Extract the [x, y] coordinate from the center of the cell holding the provided text.  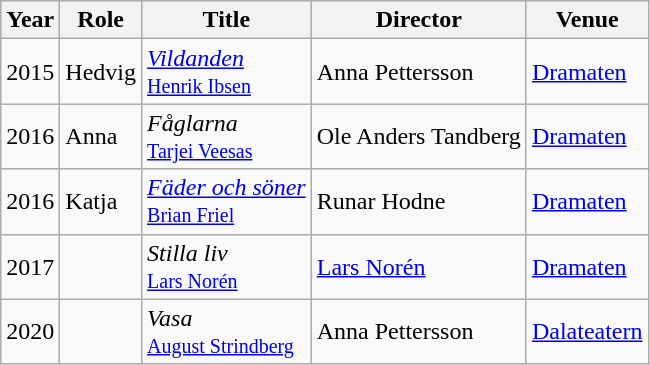
Stilla liv Lars Norén [227, 266]
Fäder och söner Brian Friel [227, 202]
Lars Norén [418, 266]
Katja [101, 202]
Dalateatern [587, 332]
Vildanden Henrik Ibsen [227, 72]
Venue [587, 20]
Anna [101, 136]
Vasa August Strindberg [227, 332]
2017 [30, 266]
Title [227, 20]
2020 [30, 332]
Hedvig [101, 72]
Director [418, 20]
Role [101, 20]
Ole Anders Tandberg [418, 136]
Runar Hodne [418, 202]
Year [30, 20]
2015 [30, 72]
Fåglarna Tarjei Veesas [227, 136]
